Output the [x, y] coordinate of the center of the cell containing the given text.  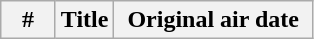
# [28, 20]
Original air date [214, 20]
Title [84, 20]
